Determine the (x, y) coordinate at the center of the cell enclosing the given text.  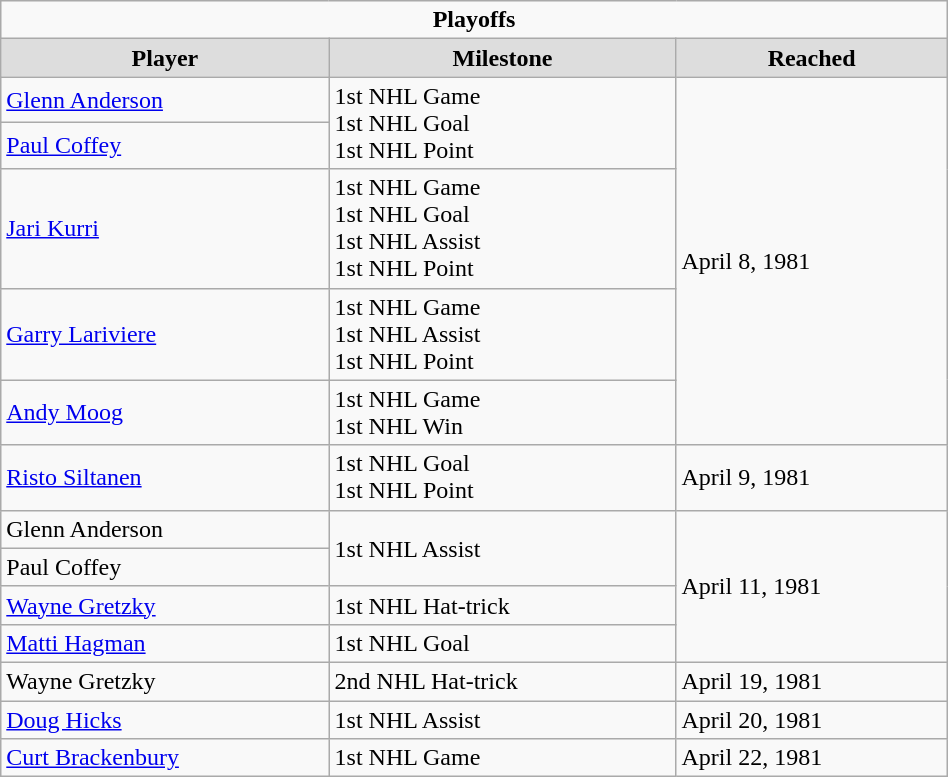
1st NHL Goal (502, 643)
April 9, 1981 (812, 478)
1st NHL Game1st NHL Assist1st NHL Point (502, 334)
1st NHL Game1st NHL Goal1st NHL Point (502, 123)
Jari Kurri (165, 228)
April 20, 1981 (812, 719)
Garry Lariviere (165, 334)
Andy Moog (165, 412)
1st NHL Game1st NHL Goal1st NHL Assist1st NHL Point (502, 228)
1st NHL Goal1st NHL Point (502, 478)
Reached (812, 58)
Curt Brackenbury (165, 758)
April 19, 1981 (812, 681)
April 11, 1981 (812, 586)
Playoffs (474, 20)
April 8, 1981 (812, 261)
1st NHL Hat-trick (502, 605)
Player (165, 58)
1st NHL Game1st NHL Win (502, 412)
2nd NHL Hat-trick (502, 681)
Matti Hagman (165, 643)
Doug Hicks (165, 719)
Milestone (502, 58)
April 22, 1981 (812, 758)
1st NHL Game (502, 758)
Risto Siltanen (165, 478)
